Return the (x, y) coordinate for the center point of the cell that contains the specified text.  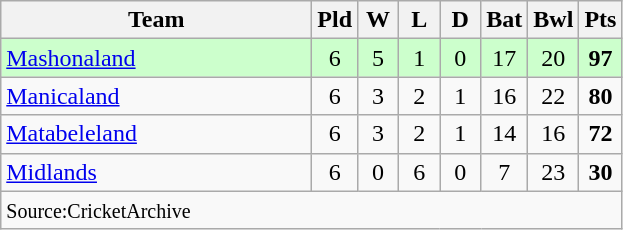
7 (504, 172)
17 (504, 58)
14 (504, 134)
Midlands (156, 172)
D (460, 20)
30 (600, 172)
W (378, 20)
Mashonaland (156, 58)
Manicaland (156, 96)
Matabeleland (156, 134)
Source:CricketArchive (312, 210)
Pts (600, 20)
5 (378, 58)
22 (554, 96)
Team (156, 20)
23 (554, 172)
Pld (335, 20)
97 (600, 58)
72 (600, 134)
20 (554, 58)
Bat (504, 20)
L (420, 20)
Bwl (554, 20)
80 (600, 96)
